Detect which cell encompasses the target text, then output its [x, y] center coordinate. 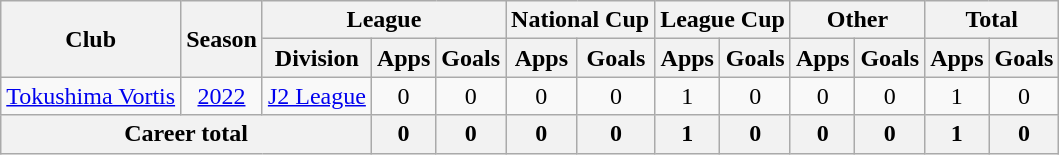
Other [857, 20]
Season [222, 39]
League Cup [723, 20]
Club [91, 39]
J2 League [316, 96]
2022 [222, 96]
National Cup [580, 20]
Career total [186, 134]
Total [992, 20]
Tokushima Vortis [91, 96]
Division [316, 58]
League [384, 20]
